Return [x, y] of the center of cell containing provided text 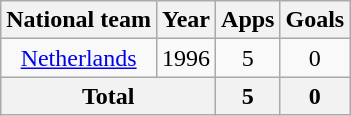
1996 [186, 58]
Netherlands [79, 58]
Year [186, 20]
Apps [248, 20]
National team [79, 20]
Total [108, 96]
Goals [315, 20]
